Pinpoint the cell where the given text exists, returning its [X, Y] midpoint coordinate. 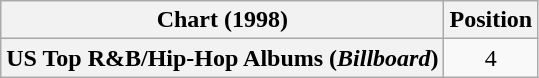
Position [491, 20]
US Top R&B/Hip-Hop Albums (Billboard) [222, 58]
4 [491, 58]
Chart (1998) [222, 20]
